From the cell containing the given text, extract its center point as [X, Y] coordinate. 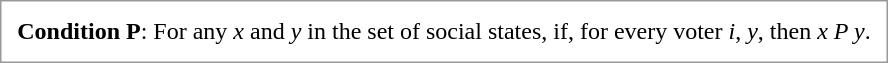
Condition P: For any x and y in the set of social states, if, for every voter i, y, then x P y. [444, 31]
